Locate the cell with the specified text and output its (x, y) center coordinate. 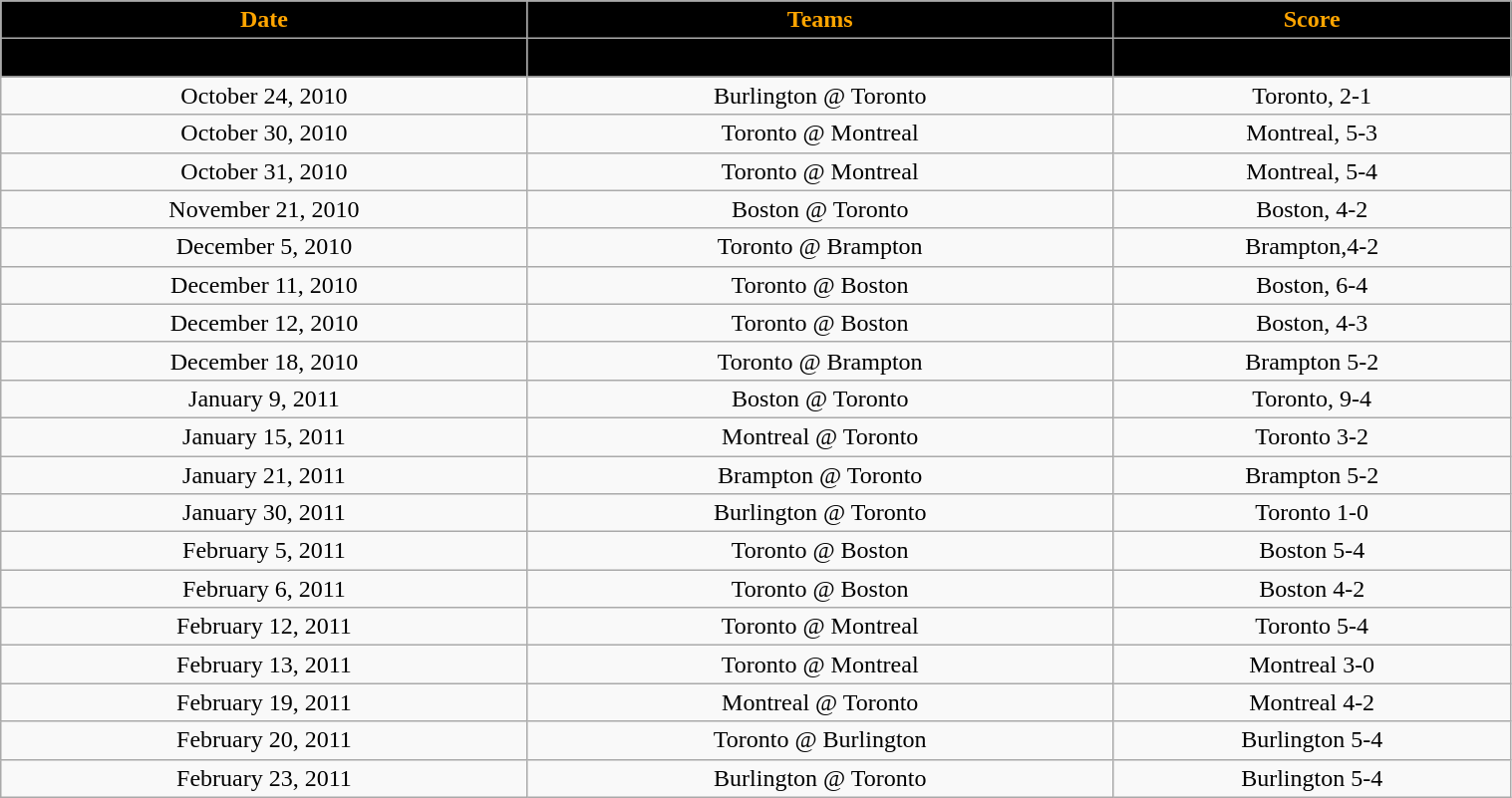
Brampton,4-2 (1312, 247)
November 21, 2010 (264, 209)
Date (264, 20)
Toronto, 9-4 (1312, 399)
Boston, 4-2 (1312, 209)
February 5, 2011 (264, 551)
Boston, 6-4 (1312, 285)
Boston 5-4 (1312, 551)
Montreal 4-2 (1312, 702)
Toronto 1-0 (1312, 513)
Teams (819, 20)
January 30, 2011 (264, 513)
Toronto @ Burlington (819, 740)
December 18, 2010 (264, 361)
October 24, 2010 (264, 96)
January 21, 2011 (264, 475)
Score (1312, 20)
February 20, 2011 (264, 740)
October 30, 2010 (264, 133)
Boston 4-2 (1312, 589)
Montreal, 5-4 (1312, 171)
December 12, 2010 (264, 323)
October 31, 2010 (264, 171)
Toronto 5-4 (1312, 627)
Toronto, 2-1 (1312, 96)
February 19, 2011 (264, 702)
Brampton @ Toronto (819, 475)
December 5, 2010 (264, 247)
Toronto 3-2 (1312, 436)
February 13, 2011 (264, 665)
October 23, 2010 (264, 58)
January 9, 2011 (264, 399)
Montreal, 5-3 (1312, 133)
Brampton, 7-3 (1312, 58)
February 23, 2011 (264, 778)
Boston, 4-3 (1312, 323)
February 12, 2011 (264, 627)
December 11, 2010 (264, 285)
February 6, 2011 (264, 589)
January 15, 2011 (264, 436)
Montreal 3-0 (1312, 665)
